Find where the given text appears and provide that cell's center as (x, y) coordinate. 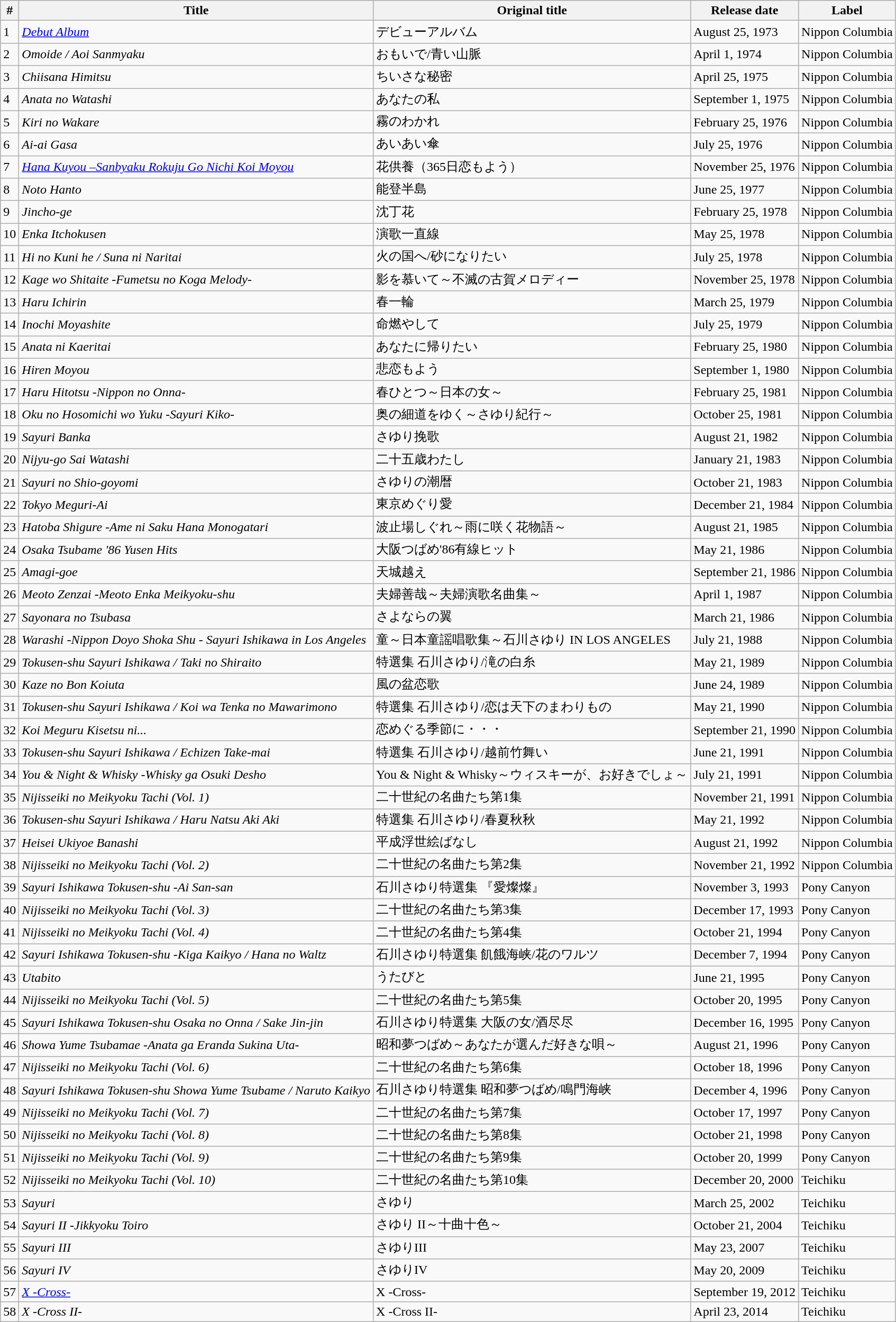
46 (10, 1045)
Nijisseiki no Meikyoku Tachi (Vol. 7) (196, 1113)
さゆり (532, 1203)
April 1, 1987 (745, 595)
49 (10, 1113)
二十世紀の名曲たち第3集 (532, 910)
あなたに帰りたい (532, 347)
57 (10, 1291)
51 (10, 1157)
さよならの翼 (532, 617)
Hi no Kuni he / Suna ni Naritai (196, 257)
December 16, 1995 (745, 1023)
June 25, 1977 (745, 189)
September 1, 1975 (745, 99)
童～日本童謡唱歌集～石川さゆり IN LOS ANGELES (532, 640)
58 (10, 1311)
# (10, 11)
デビューアルバム (532, 32)
二十世紀の名曲たち第6集 (532, 1068)
4 (10, 99)
石川さゆり特選集 大阪の女/酒尽尽 (532, 1023)
45 (10, 1023)
July 21, 1991 (745, 774)
Hiren Moyou (196, 369)
16 (10, 369)
Showa Yume Tsubamae -Anata ga Eranda Sukina Uta- (196, 1045)
二十世紀の名曲たち第7集 (532, 1113)
44 (10, 1000)
Ai-ai Gasa (196, 145)
能登半島 (532, 189)
さゆり II～十曲十色～ (532, 1225)
Warashi -Nippon Doyo Shoka Shu - Sayuri Ishikawa in Los Angeles (196, 640)
September 21, 1990 (745, 730)
September 1, 1980 (745, 369)
Haru Ichirin (196, 303)
二十世紀の名曲たち第10集 (532, 1181)
24 (10, 550)
Osaka Tsubame '86 Yusen Hits (196, 550)
53 (10, 1203)
Nijisseiki no Meikyoku Tachi (Vol. 8) (196, 1135)
40 (10, 910)
June 21, 1991 (745, 752)
Sayuri Ishikawa Tokusen-shu -Kiga Kaikyo / Hana no Waltz (196, 955)
March 25, 1979 (745, 303)
November 25, 1976 (745, 167)
霧のわかれ (532, 122)
October 21, 1998 (745, 1135)
25 (10, 572)
38 (10, 865)
特選集 石川さゆり/越前竹舞い (532, 752)
Noto Hanto (196, 189)
20 (10, 460)
14 (10, 325)
October 20, 1999 (745, 1157)
Tokusen-shu Sayuri Ishikawa / Taki no Shiraito (196, 662)
Sayuri Banka (196, 437)
Sayuri II -Jikkyoku Toiro (196, 1225)
うたびと (532, 978)
54 (10, 1225)
Enka Itchokusen (196, 235)
October 21, 1994 (745, 932)
Nijisseiki no Meikyoku Tachi (Vol. 9) (196, 1157)
September 21, 1986 (745, 572)
May 21, 1990 (745, 708)
天城越え (532, 572)
春一輪 (532, 303)
石川さゆり特選集 飢餓海峡/花のワルツ (532, 955)
Nijisseiki no Meikyoku Tachi (Vol. 4) (196, 932)
August 21, 1992 (745, 842)
28 (10, 640)
Chiisana Himitsu (196, 77)
Jincho-ge (196, 212)
あなたの私 (532, 99)
Oku no Hosomichi wo Yuku -Sayuri Kiko- (196, 415)
Amagi-goe (196, 572)
December 4, 1996 (745, 1090)
Koi Meguru Kisetsu ni... (196, 730)
November 3, 1993 (745, 888)
二十世紀の名曲たち第2集 (532, 865)
34 (10, 774)
火の国へ/砂になりたい (532, 257)
October 21, 2004 (745, 1225)
春ひとつ～日本の女～ (532, 393)
Nijisseiki no Meikyoku Tachi (Vol. 10) (196, 1181)
大阪つばめ'86有線ヒット (532, 550)
10 (10, 235)
September 19, 2012 (745, 1291)
November 21, 1992 (745, 865)
演歌一直線 (532, 235)
二十世紀の名曲たち第1集 (532, 798)
Utabito (196, 978)
さゆり挽歌 (532, 437)
命燃やして (532, 325)
Tokusen-shu Sayuri Ishikawa / Koi wa Tenka no Mawarimono (196, 708)
You & Night & Whisky～ウィスキーが、お好きでしょ～ (532, 774)
March 25, 2002 (745, 1203)
7 (10, 167)
Tokusen-shu Sayuri Ishikawa / Haru Natsu Aki Aki (196, 820)
36 (10, 820)
Sayuri Ishikawa Tokusen-shu Showa Yume Tsubame / Naruto Kaikyo (196, 1090)
夫婦善哉～夫婦演歌名曲集～ (532, 595)
恋めぐる季節に・・・ (532, 730)
Tokyo Meguri-Ai (196, 505)
June 24, 1989 (745, 685)
さゆりIV (532, 1271)
July 25, 1976 (745, 145)
Label (847, 11)
October 18, 1996 (745, 1068)
October 20, 1995 (745, 1000)
Release date (745, 11)
3 (10, 77)
23 (10, 527)
52 (10, 1181)
Title (196, 11)
April 1, 1974 (745, 54)
May 20, 2009 (745, 1271)
Nijisseiki no Meikyoku Tachi (Vol. 3) (196, 910)
さゆりの潮暦 (532, 482)
8 (10, 189)
August 25, 1973 (745, 32)
February 25, 1981 (745, 393)
48 (10, 1090)
Nijisseiki no Meikyoku Tachi (Vol. 5) (196, 1000)
August 21, 1982 (745, 437)
May 21, 1986 (745, 550)
二十世紀の名曲たち第5集 (532, 1000)
17 (10, 393)
You & Night & Whisky -Whisky ga Osuki Desho (196, 774)
33 (10, 752)
Sayonara no Tsubasa (196, 617)
35 (10, 798)
Hatoba Shigure -Ame ni Saku Hana Monogatari (196, 527)
影を慕いて～不滅の古賀メロディー (532, 279)
Sayuri Ishikawa Tokusen-shu -Ai San-san (196, 888)
June 21, 1995 (745, 978)
特選集 石川さゆり/滝の白糸 (532, 662)
55 (10, 1247)
11 (10, 257)
15 (10, 347)
October 25, 1981 (745, 415)
Anata ni Kaeritai (196, 347)
30 (10, 685)
Original title (532, 11)
January 21, 1983 (745, 460)
56 (10, 1271)
19 (10, 437)
Haru Hitotsu -Nippon no Onna- (196, 393)
9 (10, 212)
41 (10, 932)
5 (10, 122)
二十世紀の名曲たち第8集 (532, 1135)
May 25, 1978 (745, 235)
特選集 石川さゆり/春夏秋秋 (532, 820)
32 (10, 730)
Nijyu-go Sai Watashi (196, 460)
沈丁花 (532, 212)
二十世紀の名曲たち第9集 (532, 1157)
あいあい傘 (532, 145)
50 (10, 1135)
47 (10, 1068)
花供養（365日恋もよう） (532, 167)
April 23, 2014 (745, 1311)
Tokusen-shu Sayuri Ishikawa / Echizen Take-mai (196, 752)
二十五歳わたし (532, 460)
Kaze no Bon Koiuta (196, 685)
43 (10, 978)
26 (10, 595)
22 (10, 505)
Kiri no Wakare (196, 122)
May 21, 1989 (745, 662)
18 (10, 415)
November 21, 1991 (745, 798)
2 (10, 54)
November 25, 1978 (745, 279)
July 25, 1979 (745, 325)
Omoide / Aoi Sanmyaku (196, 54)
12 (10, 279)
October 17, 1997 (745, 1113)
おもいで/青い山脈 (532, 54)
Debut Album (196, 32)
April 25, 1975 (745, 77)
ちいさな秘密 (532, 77)
石川さゆり特選集 『愛燦燦』 (532, 888)
December 21, 1984 (745, 505)
Sayuri no Shio-goyomi (196, 482)
42 (10, 955)
August 21, 1985 (745, 527)
July 21, 1988 (745, 640)
March 21, 1986 (745, 617)
February 25, 1976 (745, 122)
Sayuri (196, 1203)
Nijisseiki no Meikyoku Tachi (Vol. 6) (196, 1068)
Kage wo Shitaite -Fumetsu no Koga Melody- (196, 279)
13 (10, 303)
December 17, 1993 (745, 910)
Sayuri Ishikawa Tokusen-shu Osaka no Onna / Sake Jin-jin (196, 1023)
31 (10, 708)
二十世紀の名曲たち第4集 (532, 932)
平成浮世絵ばなし (532, 842)
波止場しぐれ～雨に咲く花物語～ (532, 527)
悲恋もよう (532, 369)
奥の細道をゆく～さゆり紀行～ (532, 415)
Heisei Ukiyoe Banashi (196, 842)
東京めぐり愛 (532, 505)
Hana Kuyou –Sanbyaku Rokuju Go Nichi Koi Moyou (196, 167)
27 (10, 617)
さゆりIII (532, 1247)
Nijisseiki no Meikyoku Tachi (Vol. 1) (196, 798)
Inochi Moyashite (196, 325)
石川さゆり特選集 昭和夢つばめ/鳴門海峡 (532, 1090)
21 (10, 482)
6 (10, 145)
Nijisseiki no Meikyoku Tachi (Vol. 2) (196, 865)
37 (10, 842)
Sayuri III (196, 1247)
July 25, 1978 (745, 257)
昭和夢つばめ～あなたが選んだ好きな唄～ (532, 1045)
December 20, 2000 (745, 1181)
風の盆恋歌 (532, 685)
Meoto Zenzai -Meoto Enka Meikyoku-shu (196, 595)
Sayuri IV (196, 1271)
1 (10, 32)
Anata no Watashi (196, 99)
August 21, 1996 (745, 1045)
29 (10, 662)
39 (10, 888)
October 21, 1983 (745, 482)
February 25, 1978 (745, 212)
May 23, 2007 (745, 1247)
December 7, 1994 (745, 955)
May 21, 1992 (745, 820)
特選集 石川さゆり/恋は天下のまわりもの (532, 708)
February 25, 1980 (745, 347)
